Return [x, y] of the center of cell containing provided text 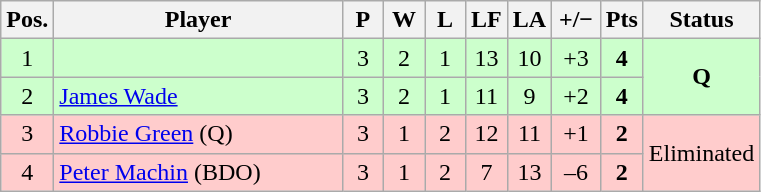
Status [701, 20]
+1 [576, 134]
L [444, 20]
P [362, 20]
Pos. [28, 20]
Pts [622, 20]
Q [701, 77]
+/− [576, 20]
–6 [576, 172]
10 [529, 58]
Peter Machin (BDO) [198, 172]
Player [198, 20]
W [404, 20]
+2 [576, 96]
LA [529, 20]
9 [529, 96]
LF [487, 20]
James Wade [198, 96]
Robbie Green (Q) [198, 134]
Eliminated [701, 153]
12 [487, 134]
+3 [576, 58]
7 [487, 172]
